From the cell containing the given text, extract its center point as (x, y) coordinate. 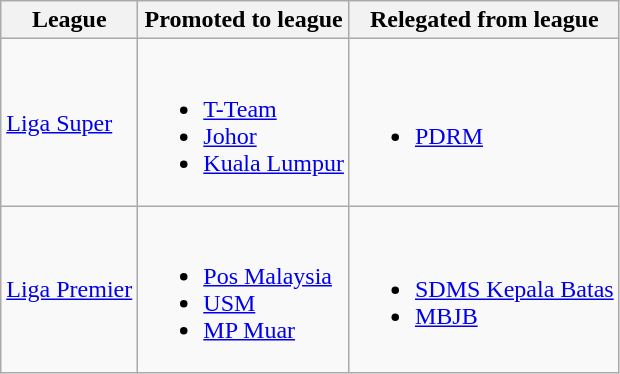
PDRM (484, 122)
League (70, 20)
Liga Super (70, 122)
Relegated from league (484, 20)
Liga Premier (70, 290)
Pos MalaysiaUSMMP Muar (244, 290)
SDMS Kepala BatasMBJB (484, 290)
T-TeamJohorKuala Lumpur (244, 122)
Promoted to league (244, 20)
